Search for the cell housing the specified text and yield its (X, Y) center coordinate. 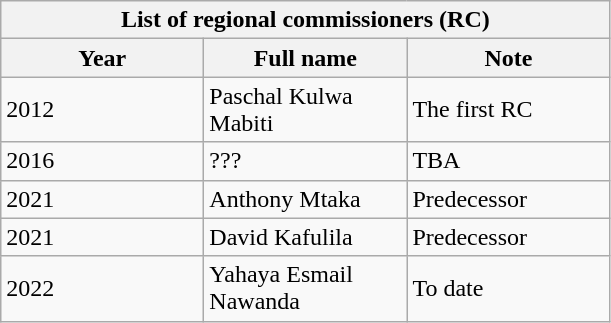
??? (306, 161)
To date (508, 288)
2012 (102, 110)
Year (102, 58)
TBA (508, 161)
The first RC (508, 110)
2022 (102, 288)
Full name (306, 58)
Paschal Kulwa Mabiti (306, 110)
Note (508, 58)
2016 (102, 161)
David Kafulila (306, 237)
Anthony Mtaka (306, 199)
Yahaya Esmail Nawanda (306, 288)
List of regional commissioners (RC) (306, 20)
